Identify which cell holds the provided text, then report its [X, Y] central coordinate. 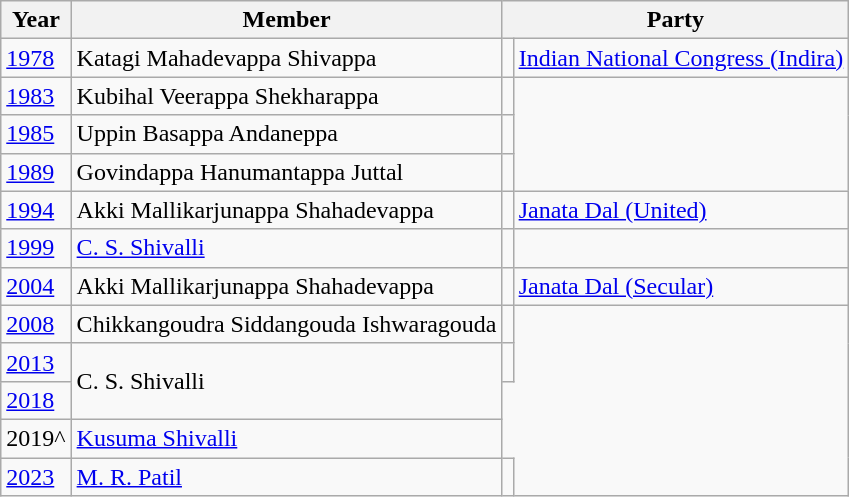
Year [36, 20]
Kusuma Shivalli [286, 438]
Chikkangoudra Siddangouda Ishwaragouda [286, 324]
2023 [36, 477]
2008 [36, 324]
Kubihal Veerappa Shekharappa [286, 96]
2019^ [36, 438]
Janata Dal (United) [681, 210]
Indian National Congress (Indira) [681, 58]
1983 [36, 96]
Govindappa Hanumantappa Juttal [286, 172]
2013 [36, 362]
1989 [36, 172]
Katagi Mahadevappa Shivappa [286, 58]
M. R. Patil [286, 477]
Party [676, 20]
2018 [36, 400]
2004 [36, 286]
Member [286, 20]
1978 [36, 58]
Uppin Basappa Andaneppa [286, 134]
1985 [36, 134]
Janata Dal (Secular) [681, 286]
1999 [36, 248]
1994 [36, 210]
